Locate the cell with the specified text and output its (X, Y) center coordinate. 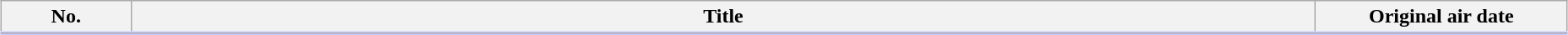
Original air date (1441, 17)
Title (723, 17)
No. (66, 17)
